Extract the (X, Y) coordinate from the center of the cell holding the provided text.  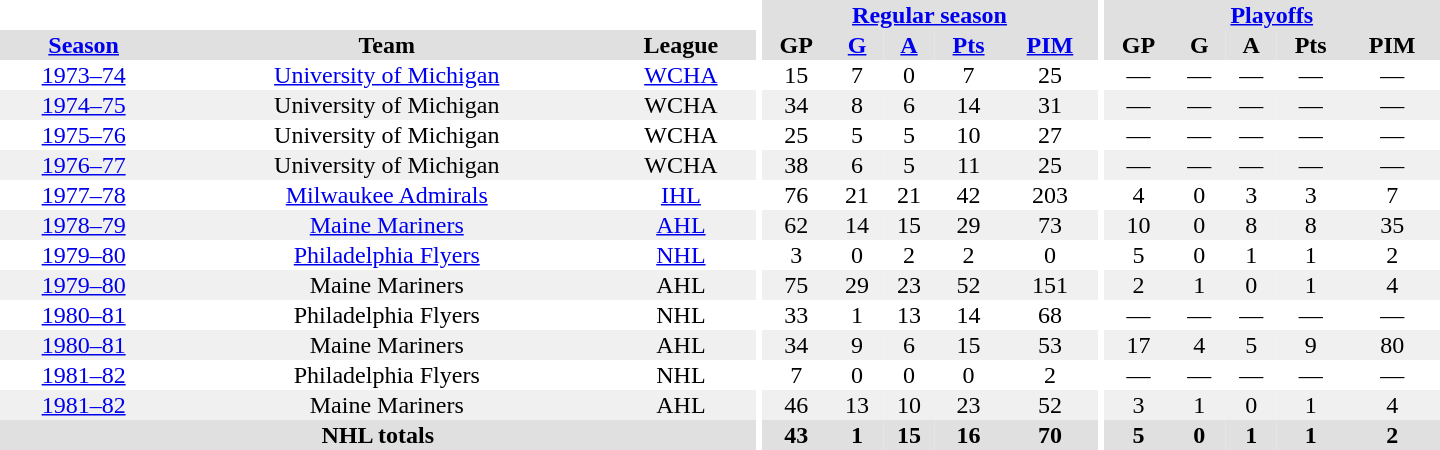
70 (1050, 435)
1973–74 (84, 75)
1978–79 (84, 225)
46 (796, 405)
203 (1050, 195)
Milwaukee Admirals (386, 195)
62 (796, 225)
16 (968, 435)
80 (1392, 345)
1977–78 (84, 195)
53 (1050, 345)
33 (796, 315)
Playoffs (1272, 15)
35 (1392, 225)
151 (1050, 285)
1975–76 (84, 135)
31 (1050, 105)
11 (968, 165)
76 (796, 195)
Team (386, 45)
IHL (680, 195)
17 (1138, 345)
38 (796, 165)
Season (84, 45)
68 (1050, 315)
75 (796, 285)
NHL totals (378, 435)
League (680, 45)
1976–77 (84, 165)
42 (968, 195)
Regular season (929, 15)
1974–75 (84, 105)
27 (1050, 135)
43 (796, 435)
73 (1050, 225)
